Capture the cell that displays the provided text and extract its [X, Y] central coordinate. 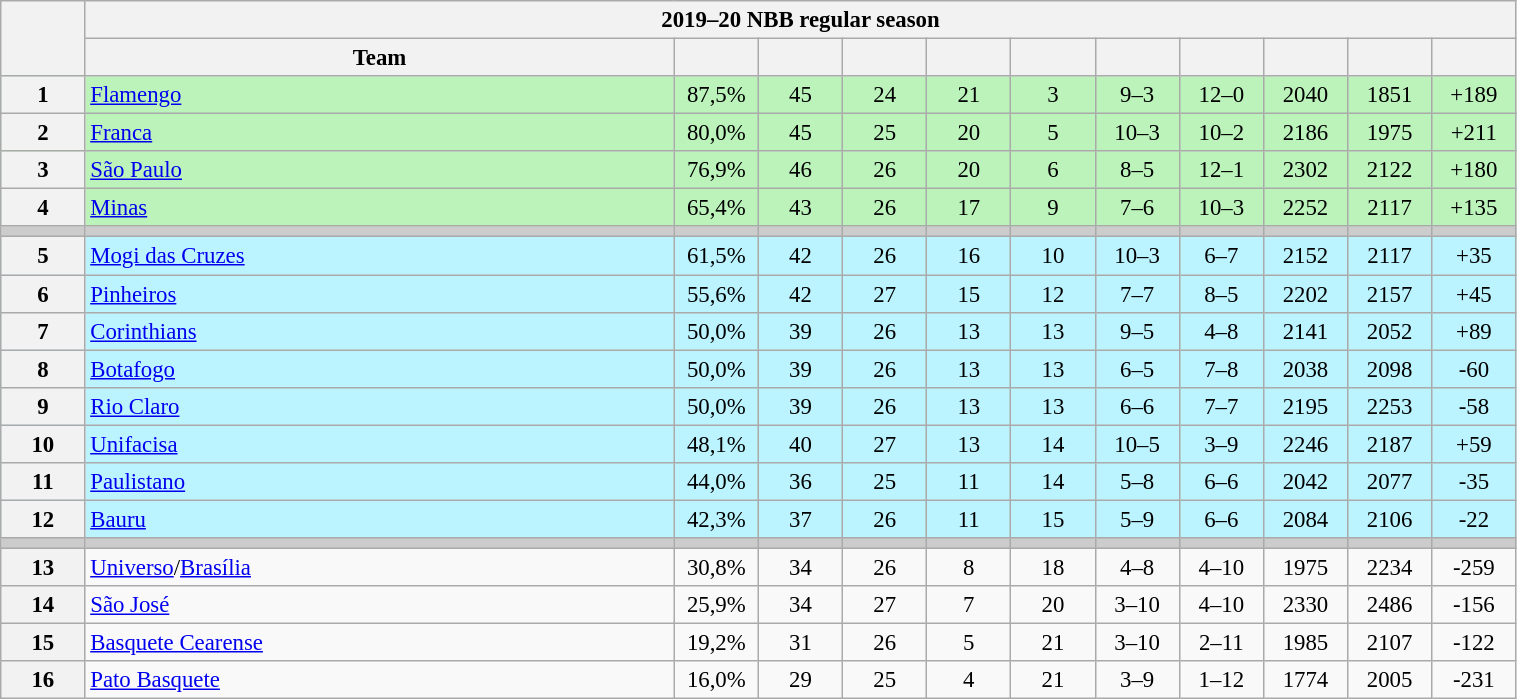
Bauru [380, 519]
2106 [1390, 519]
2141 [1305, 331]
+59 [1474, 444]
2098 [1390, 369]
Pato Basquete [380, 680]
25,9% [716, 605]
2195 [1305, 406]
2234 [1390, 567]
1851 [1390, 95]
-231 [1474, 680]
12–1 [1221, 170]
9–5 [1137, 331]
43 [800, 208]
55,6% [716, 294]
1985 [1305, 643]
7–8 [1221, 369]
18 [1053, 567]
Paulistano [380, 482]
12–0 [1221, 95]
+189 [1474, 95]
-259 [1474, 567]
2152 [1305, 256]
2–11 [1221, 643]
2052 [1390, 331]
São Paulo [380, 170]
40 [800, 444]
2157 [1390, 294]
+180 [1474, 170]
1–12 [1221, 680]
2038 [1305, 369]
Basquete Cearense [380, 643]
5–8 [1137, 482]
7–6 [1137, 208]
Botafogo [380, 369]
10–2 [1221, 133]
São José [380, 605]
61,5% [716, 256]
42,3% [716, 519]
2253 [1390, 406]
-122 [1474, 643]
Universo/Brasília [380, 567]
24 [885, 95]
36 [800, 482]
-156 [1474, 605]
80,0% [716, 133]
2019–20 NBB regular season [800, 20]
2486 [1390, 605]
2202 [1305, 294]
Unifacisa [380, 444]
Franca [380, 133]
2084 [1305, 519]
31 [800, 643]
2077 [1390, 482]
16,0% [716, 680]
48,1% [716, 444]
2040 [1305, 95]
19,2% [716, 643]
1774 [1305, 680]
2330 [1305, 605]
10–5 [1137, 444]
2302 [1305, 170]
Corinthians [380, 331]
76,9% [716, 170]
65,4% [716, 208]
2042 [1305, 482]
17 [969, 208]
+211 [1474, 133]
5–9 [1137, 519]
Rio Claro [380, 406]
+35 [1474, 256]
6–5 [1137, 369]
-58 [1474, 406]
2187 [1390, 444]
Pinheiros [380, 294]
+89 [1474, 331]
46 [800, 170]
2246 [1305, 444]
2 [43, 133]
30,8% [716, 567]
6–7 [1221, 256]
37 [800, 519]
9–3 [1137, 95]
-35 [1474, 482]
2186 [1305, 133]
-22 [1474, 519]
2005 [1390, 680]
Team [380, 58]
2252 [1305, 208]
44,0% [716, 482]
Flamengo [380, 95]
2107 [1390, 643]
2122 [1390, 170]
1 [43, 95]
-60 [1474, 369]
29 [800, 680]
Minas [380, 208]
87,5% [716, 95]
+45 [1474, 294]
+135 [1474, 208]
Mogi das Cruzes [380, 256]
